Extract the (X, Y) coordinate from the center of the cell holding the provided text.  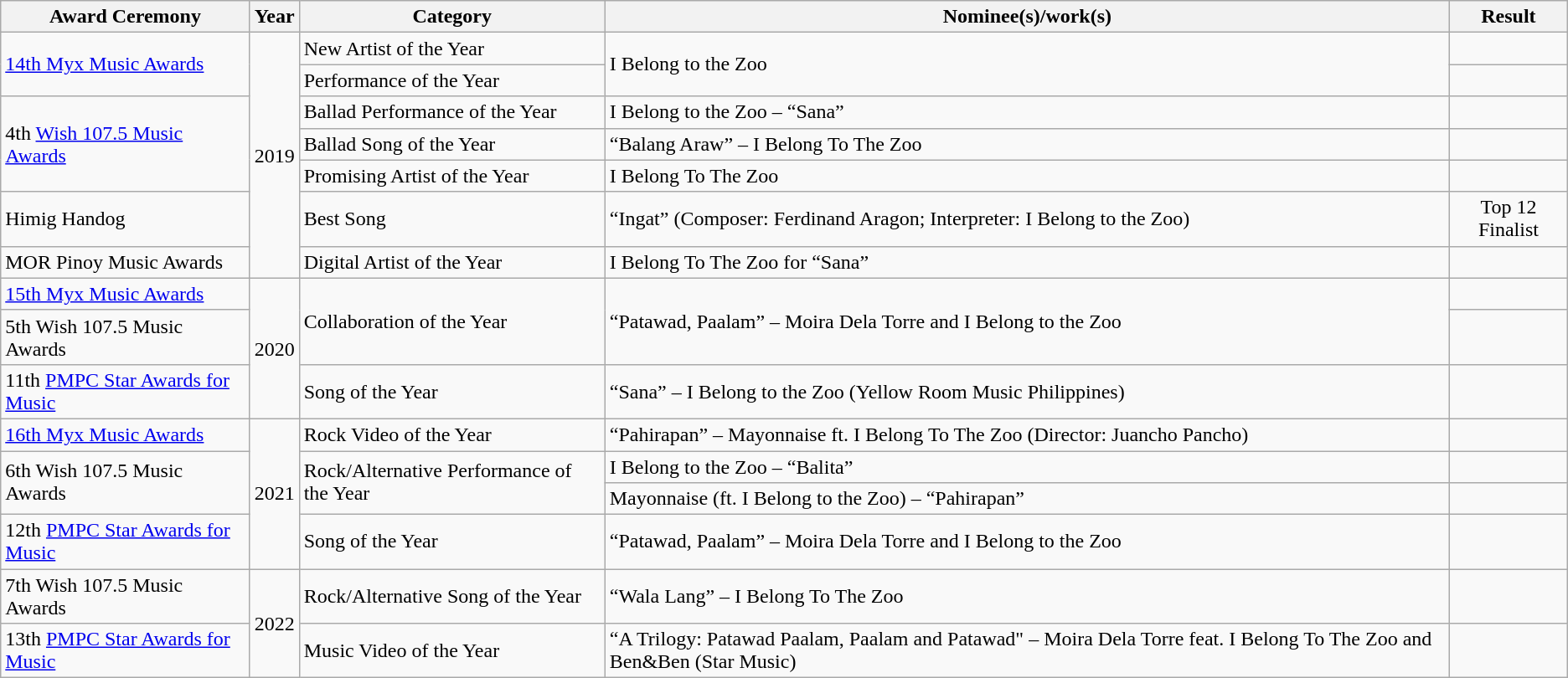
2019 (275, 156)
15th Myx Music Awards (126, 294)
Rock/Alternative Song of the Year (452, 596)
Category (452, 17)
“Balang Araw” – I Belong To The Zoo (1027, 144)
Collaboration of the Year (452, 321)
2021 (275, 494)
I Belong To The Zoo (1027, 176)
5th Wish 107.5 Music Awards (126, 336)
16th Myx Music Awards (126, 434)
Himig Handog (126, 219)
Rock Video of the Year (452, 434)
Result (1509, 17)
Top 12 Finalist (1509, 219)
“Pahirapan” – Mayonnaise ft. I Belong To The Zoo (Director: Juancho Pancho) (1027, 434)
Ballad Performance of the Year (452, 112)
Award Ceremony (126, 17)
11th PMPC Star Awards for Music (126, 392)
14th Myx Music Awards (126, 64)
4th Wish 107.5 Music Awards (126, 144)
Mayonnaise (ft. I Belong to the Zoo) – “Pahirapan” (1027, 499)
MOR Pinoy Music Awards (126, 262)
Promising Artist of the Year (452, 176)
Year (275, 17)
“Wala Lang” – I Belong To The Zoo (1027, 596)
Best Song (452, 219)
Music Video of the Year (452, 651)
7th Wish 107.5 Music Awards (126, 596)
Performance of the Year (452, 80)
Rock/Alternative Performance of the Year (452, 482)
13th PMPC Star Awards for Music (126, 651)
“Sana” – I Belong to the Zoo (Yellow Room Music Philippines) (1027, 392)
I Belong to the Zoo – “Balita” (1027, 466)
12th PMPC Star Awards for Music (126, 542)
I Belong to the Zoo (1027, 64)
Ballad Song of the Year (452, 144)
2020 (275, 348)
Digital Artist of the Year (452, 262)
Nominee(s)/work(s) (1027, 17)
I Belong To The Zoo for “Sana” (1027, 262)
6th Wish 107.5 Music Awards (126, 482)
New Artist of the Year (452, 49)
2022 (275, 624)
I Belong to the Zoo – “Sana” (1027, 112)
“A Trilogy: Patawad Paalam, Paalam and Patawad" – Moira Dela Torre feat. I Belong To The Zoo and Ben&Ben (Star Music) (1027, 651)
“Ingat” (Composer: Ferdinand Aragon; Interpreter: I Belong to the Zoo) (1027, 219)
